Pinpoint the cell where the given text exists, returning its [x, y] midpoint coordinate. 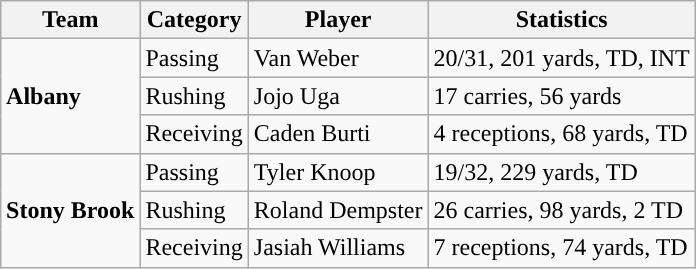
Albany [70, 96]
7 receptions, 74 yards, TD [562, 248]
Caden Burti [338, 134]
Tyler Knoop [338, 172]
Jasiah Williams [338, 248]
Jojo Uga [338, 96]
26 carries, 98 yards, 2 TD [562, 210]
Van Weber [338, 58]
Team [70, 20]
4 receptions, 68 yards, TD [562, 134]
Roland Dempster [338, 210]
19/32, 229 yards, TD [562, 172]
20/31, 201 yards, TD, INT [562, 58]
Category [194, 20]
17 carries, 56 yards [562, 96]
Statistics [562, 20]
Player [338, 20]
Stony Brook [70, 210]
